Output the (x, y) coordinate of the center of the cell containing the given text.  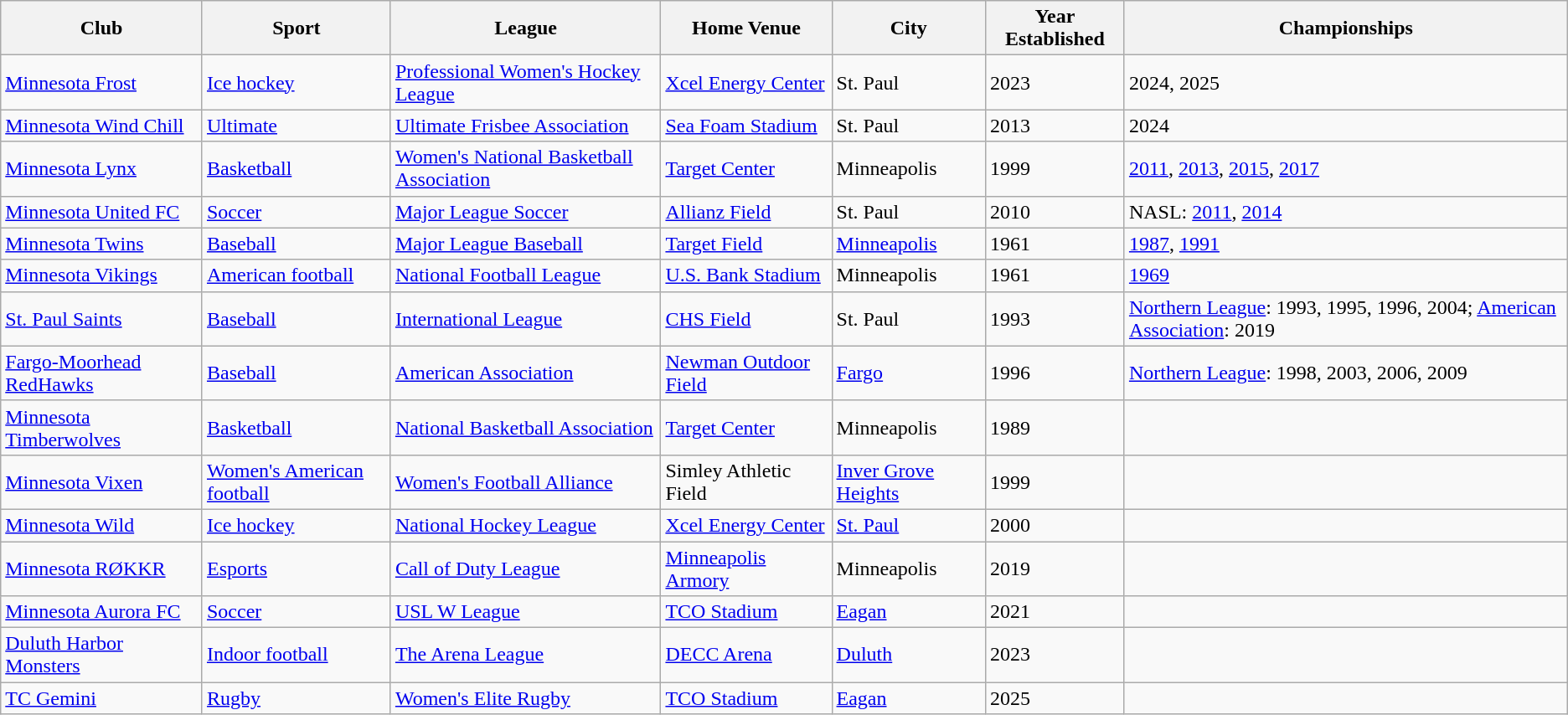
Women's Elite Rugby (526, 698)
Minnesota Vikings (102, 275)
Indoor football (297, 655)
2025 (1055, 698)
Major League Soccer (526, 212)
National Hockey League (526, 525)
USL W League (526, 612)
Newman Outdoor Field (746, 373)
CHS Field (746, 318)
Club (102, 28)
National Football League (526, 275)
2024, 2025 (1345, 82)
Minnesota Timberwolves (102, 427)
Year Established (1055, 28)
The Arena League (526, 655)
Allianz Field (746, 212)
Minnesota Wild (102, 525)
2021 (1055, 612)
1969 (1345, 275)
Minnesota Lynx (102, 169)
Women's American football (297, 482)
Target Field (746, 244)
Sport (297, 28)
2013 (1055, 126)
International League (526, 318)
City (908, 28)
Home Venue (746, 28)
1996 (1055, 373)
Fargo (908, 373)
Fargo-Moorhead RedHawks (102, 373)
Esports (297, 568)
League (526, 28)
Minnesota United FC (102, 212)
Minnesota RØKKR (102, 568)
DECC Arena (746, 655)
Women's National Basketball Association (526, 169)
Duluth Harbor Monsters (102, 655)
Northern League: 1998, 2003, 2006, 2009 (1345, 373)
1989 (1055, 427)
Call of Duty League (526, 568)
Minnesota Twins (102, 244)
Minnesota Wind Chill (102, 126)
TC Gemini (102, 698)
St. Paul Saints (102, 318)
Inver Grove Heights (908, 482)
Minnesota Aurora FC (102, 612)
1993 (1055, 318)
American football (297, 275)
2010 (1055, 212)
Minnesota Frost (102, 82)
Ultimate Frisbee Association (526, 126)
2024 (1345, 126)
1987, 1991 (1345, 244)
U.S. Bank Stadium (746, 275)
Major League Baseball (526, 244)
American Association (526, 373)
Professional Women's Hockey League (526, 82)
Simley Athletic Field (746, 482)
2000 (1055, 525)
Sea Foam Stadium (746, 126)
Duluth (908, 655)
2011, 2013, 2015, 2017 (1345, 169)
National Basketball Association (526, 427)
Ultimate (297, 126)
Minnesota Vixen (102, 482)
Championships (1345, 28)
2019 (1055, 568)
NASL: 2011, 2014 (1345, 212)
Rugby (297, 698)
Northern League: 1993, 1995, 1996, 2004; American Association: 2019 (1345, 318)
Minneapolis Armory (746, 568)
Women's Football Alliance (526, 482)
